From the cell containing the given text, extract its center point as (X, Y) coordinate. 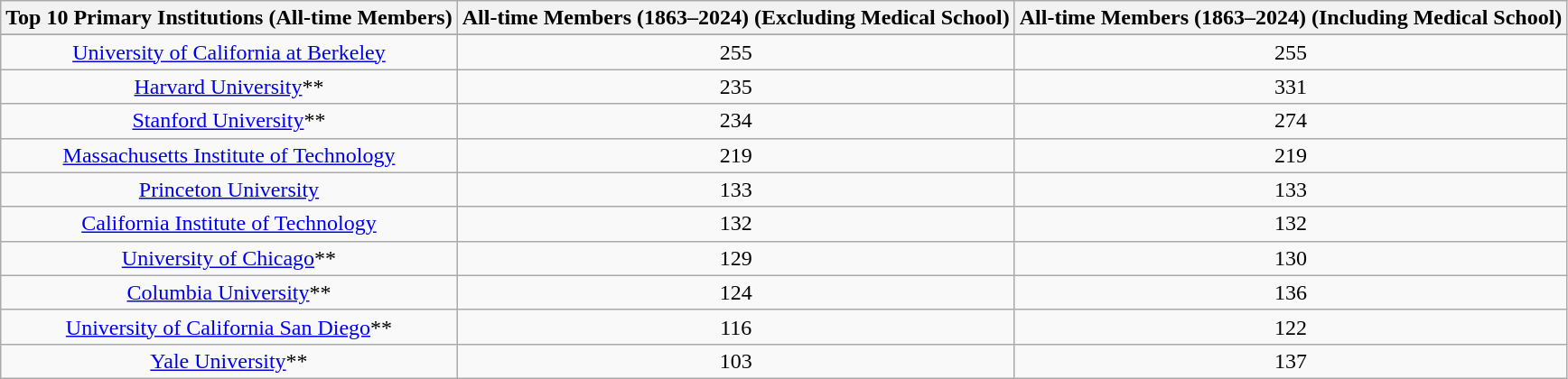
Stanford University** (229, 121)
137 (1291, 361)
136 (1291, 292)
130 (1291, 258)
Top 10 Primary Institutions (All-time Members) (229, 18)
129 (735, 258)
All-time Members (1863–2024) (Excluding Medical School) (735, 18)
University of California at Berkeley (229, 52)
124 (735, 292)
234 (735, 121)
Yale University** (229, 361)
103 (735, 361)
274 (1291, 121)
Massachusetts Institute of Technology (229, 155)
122 (1291, 327)
University of California San Diego** (229, 327)
235 (735, 87)
All-time Members (1863–2024) (Including Medical School) (1291, 18)
University of Chicago** (229, 258)
331 (1291, 87)
California Institute of Technology (229, 224)
Columbia University** (229, 292)
116 (735, 327)
Harvard University** (229, 87)
Princeton University (229, 189)
